Identify which cell holds the provided text, then report its [X, Y] central coordinate. 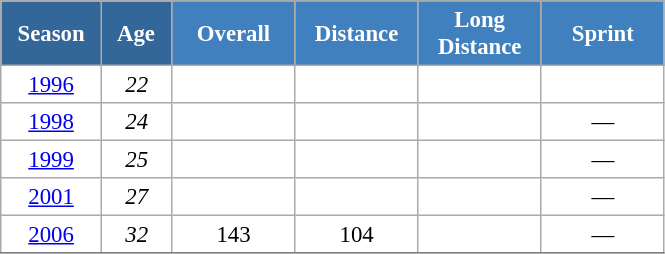
Sprint [602, 34]
22 [136, 85]
104 [356, 235]
1996 [52, 85]
32 [136, 235]
Season [52, 34]
Long Distance [480, 34]
Age [136, 34]
143 [234, 235]
27 [136, 197]
2006 [52, 235]
25 [136, 160]
Distance [356, 34]
Overall [234, 34]
1998 [52, 122]
24 [136, 122]
2001 [52, 197]
1999 [52, 160]
